Find where the given text appears and provide that cell's center as [x, y] coordinate. 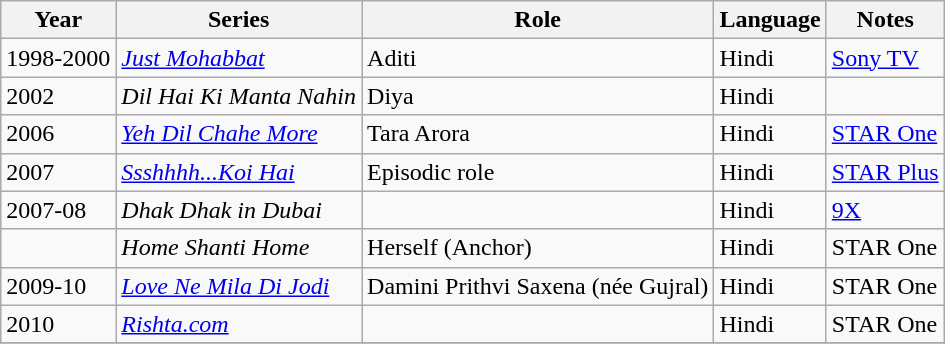
Dil Hai Ki Manta Nahin [239, 96]
Language [770, 20]
Yeh Dil Chahe More [239, 134]
1998-2000 [58, 58]
2007 [58, 172]
STAR Plus [885, 172]
Sony TV [885, 58]
Year [58, 20]
Episodic role [538, 172]
Love Ne Mila Di Jodi [239, 286]
9X [885, 210]
2006 [58, 134]
Home Shanti Home [239, 248]
2002 [58, 96]
Role [538, 20]
Notes [885, 20]
Series [239, 20]
Diya [538, 96]
Damini Prithvi Saxena (née Gujral) [538, 286]
Tara Arora [538, 134]
Dhak Dhak in Dubai [239, 210]
Rishta.com [239, 324]
Just Mohabbat [239, 58]
2010 [58, 324]
Aditi [538, 58]
2007-08 [58, 210]
Ssshhhh...Koi Hai [239, 172]
Herself (Anchor) [538, 248]
2009-10 [58, 286]
